Find where the given text appears and provide that cell's center as (X, Y) coordinate. 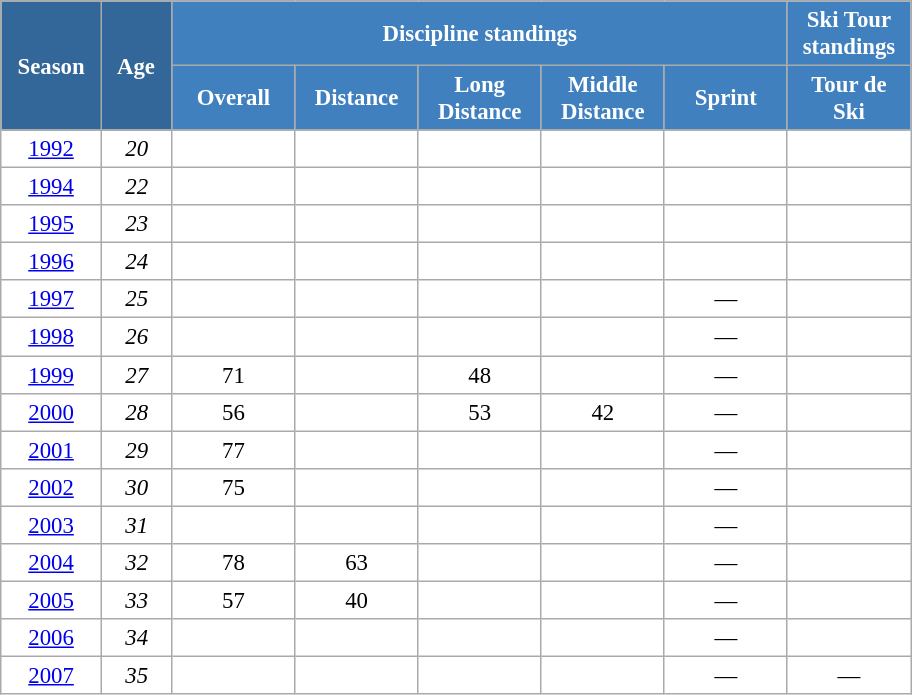
Ski Tour standings (848, 34)
Distance (356, 98)
1996 (52, 262)
Season (52, 66)
78 (234, 563)
2000 (52, 412)
31 (136, 525)
1995 (52, 224)
27 (136, 375)
Long Distance (480, 98)
20 (136, 149)
2007 (52, 675)
77 (234, 450)
2001 (52, 450)
63 (356, 563)
48 (480, 375)
2004 (52, 563)
Sprint (726, 98)
40 (356, 600)
2003 (52, 525)
33 (136, 600)
30 (136, 487)
32 (136, 563)
28 (136, 412)
Age (136, 66)
2002 (52, 487)
56 (234, 412)
29 (136, 450)
53 (480, 412)
1994 (52, 187)
42 (602, 412)
34 (136, 638)
26 (136, 337)
71 (234, 375)
Discipline standings (480, 34)
Overall (234, 98)
24 (136, 262)
1992 (52, 149)
Tour deSki (848, 98)
1998 (52, 337)
1997 (52, 299)
1999 (52, 375)
2006 (52, 638)
Middle Distance (602, 98)
2005 (52, 600)
75 (234, 487)
35 (136, 675)
25 (136, 299)
57 (234, 600)
22 (136, 187)
23 (136, 224)
